Return [x, y] of the center of cell containing provided text 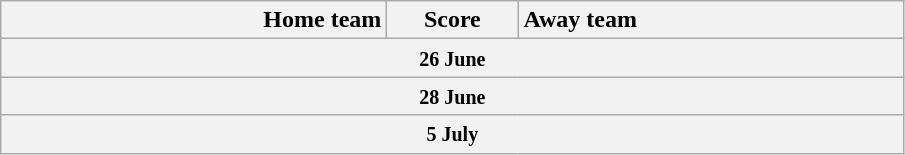
5 July [452, 134]
28 June [452, 96]
Home team [194, 20]
26 June [452, 58]
Score [452, 20]
Away team [711, 20]
